Scan for the cell matching the given text and deliver its [X, Y] coordinate at center. 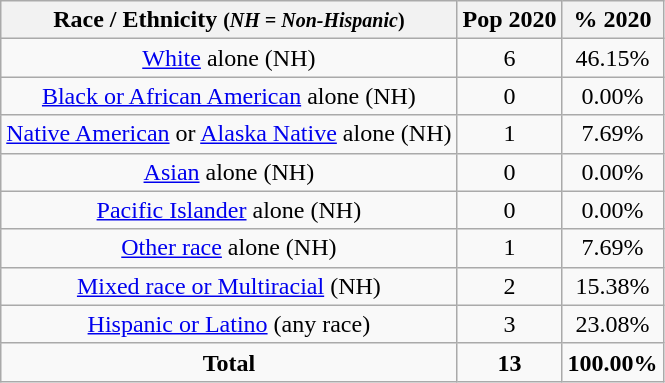
Native American or Alaska Native alone (NH) [229, 134]
Race / Ethnicity (NH = Non-Hispanic) [229, 20]
Black or African American alone (NH) [229, 96]
2 [510, 286]
Pop 2020 [510, 20]
Pacific Islander alone (NH) [229, 210]
15.38% [612, 286]
Other race alone (NH) [229, 248]
Hispanic or Latino (any race) [229, 324]
Mixed race or Multiracial (NH) [229, 286]
White alone (NH) [229, 58]
% 2020 [612, 20]
23.08% [612, 324]
6 [510, 58]
Total [229, 362]
46.15% [612, 58]
100.00% [612, 362]
Asian alone (NH) [229, 172]
3 [510, 324]
13 [510, 362]
